Search for the cell housing the specified text and yield its [x, y] center coordinate. 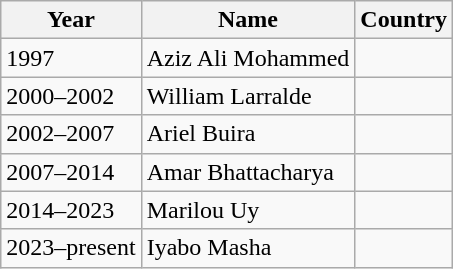
2014–2023 [71, 210]
2023–present [71, 248]
Iyabo Masha [248, 248]
Country [404, 20]
1997 [71, 58]
Ariel Buira [248, 134]
2000–2002 [71, 96]
Aziz Ali Mohammed [248, 58]
Amar Bhattacharya [248, 172]
Marilou Uy [248, 210]
Name [248, 20]
William Larralde [248, 96]
2007–2014 [71, 172]
2002–2007 [71, 134]
Year [71, 20]
